From the cell containing the given text, extract its center point as [X, Y] coordinate. 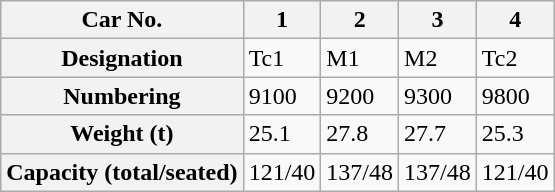
9200 [360, 96]
M1 [360, 58]
27.8 [360, 134]
Designation [122, 58]
25.3 [515, 134]
M2 [438, 58]
1 [282, 20]
4 [515, 20]
Weight (t) [122, 134]
3 [438, 20]
Numbering [122, 96]
Car No. [122, 20]
9100 [282, 96]
Tc2 [515, 58]
25.1 [282, 134]
Capacity (total/seated) [122, 172]
27.7 [438, 134]
9300 [438, 96]
2 [360, 20]
9800 [515, 96]
Tc1 [282, 58]
